For the text-containing cell, return its midpoint in [X, Y] coordinate format. 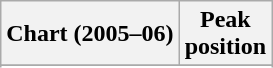
Chart (2005–06) [90, 34]
Peakposition [225, 34]
